For the text-containing cell, return its midpoint in (X, Y) coordinate format. 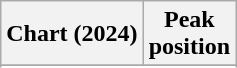
Chart (2024) (72, 34)
Peakposition (189, 34)
